From the cell containing the given text, extract its center point as [X, Y] coordinate. 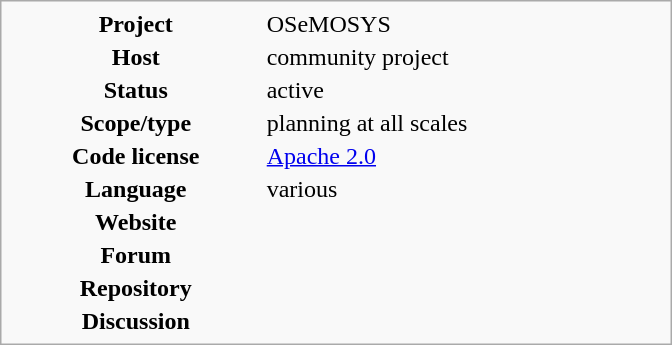
Forum [136, 255]
Repository [136, 288]
OSeMOSYS [464, 24]
Scope/type [136, 123]
Host [136, 57]
Project [136, 24]
active [464, 90]
Language [136, 189]
community project [464, 57]
Website [136, 222]
Code license [136, 156]
various [464, 189]
Status [136, 90]
Discussion [136, 321]
planning at all scales [464, 123]
Apache 2.0 [464, 156]
